Identify which cell holds the provided text, then report its (x, y) central coordinate. 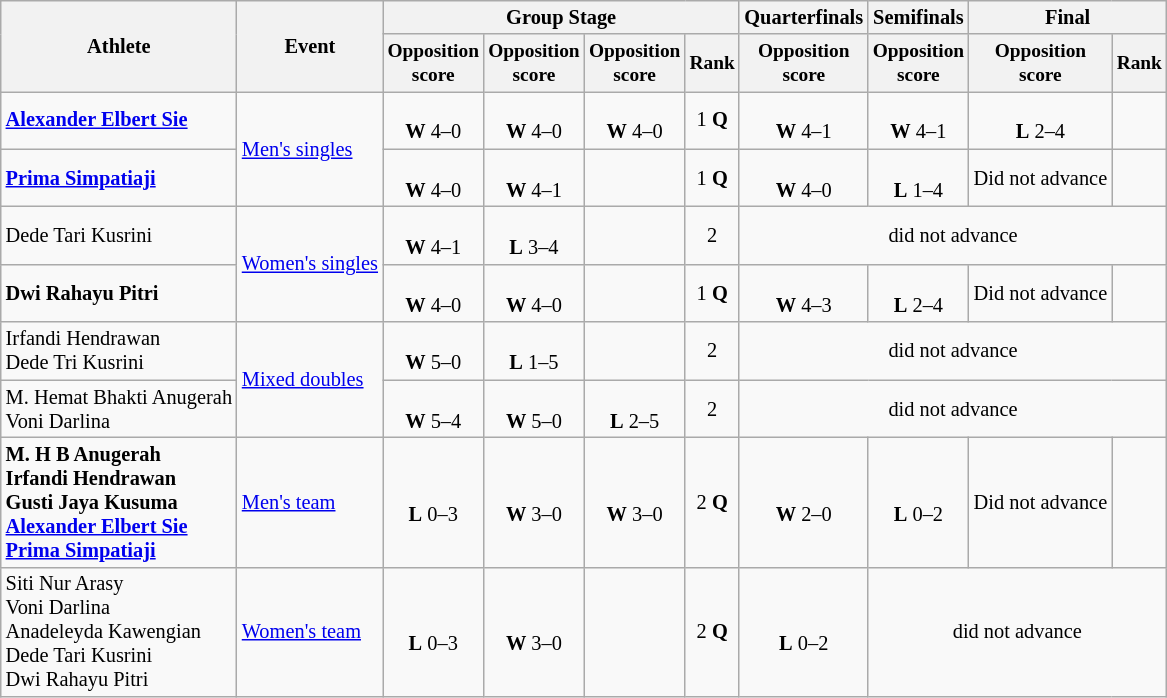
Dede Tari Kusrini (119, 236)
Athlete (119, 46)
W 2–0 (804, 502)
L 1–5 (534, 351)
L 1–4 (918, 178)
Women's singles (310, 264)
Group Stage (562, 17)
Women's team (310, 632)
W 4–3 (804, 293)
Alexander Elbert Sie (119, 120)
Irfandi HendrawanDede Tri Kusrini (119, 351)
Event (310, 46)
M. Hemat Bhakti AnugerahVoni Darlina (119, 409)
Dwi Rahayu Pitri (119, 293)
M. H B AnugerahIrfandi HendrawanGusti Jaya KusumaAlexander Elbert SiePrima Simpatiaji (119, 502)
Men's team (310, 502)
Semifinals (918, 17)
W 5–4 (434, 409)
Prima Simpatiaji (119, 178)
Men's singles (310, 148)
Quarterfinals (804, 17)
L 2–5 (634, 409)
Final (1068, 17)
Mixed doubles (310, 380)
Siti Nur ArasyVoni DarlinaAnadeleyda KawengianDede Tari KusriniDwi Rahayu Pitri (119, 632)
L 3–4 (534, 236)
